Scan for the cell matching the given text and deliver its [X, Y] coordinate at center. 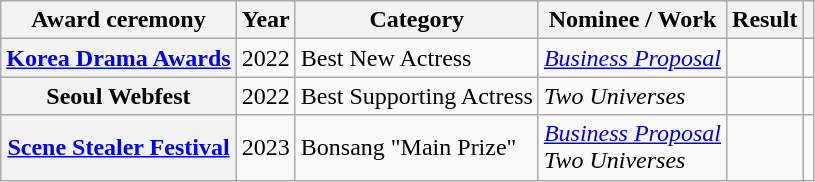
Best New Actress [416, 58]
Two Universes [632, 96]
Result [765, 20]
Bonsang "Main Prize" [416, 148]
2023 [266, 148]
Business ProposalTwo Universes [632, 148]
Seoul Webfest [118, 96]
Category [416, 20]
Award ceremony [118, 20]
Korea Drama Awards [118, 58]
Best Supporting Actress [416, 96]
Year [266, 20]
Nominee / Work [632, 20]
Business Proposal [632, 58]
Scene Stealer Festival [118, 148]
